Pinpoint the cell where the given text exists, returning its (x, y) midpoint coordinate. 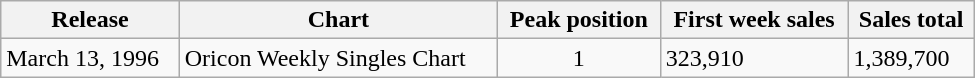
Release (90, 20)
Chart (338, 20)
Oricon Weekly Singles Chart (338, 58)
Sales total (911, 20)
1 (580, 58)
March 13, 1996 (90, 58)
Peak position (580, 20)
First week sales (754, 20)
323,910 (754, 58)
1,389,700 (911, 58)
